Return (x, y) of the center of cell containing provided text 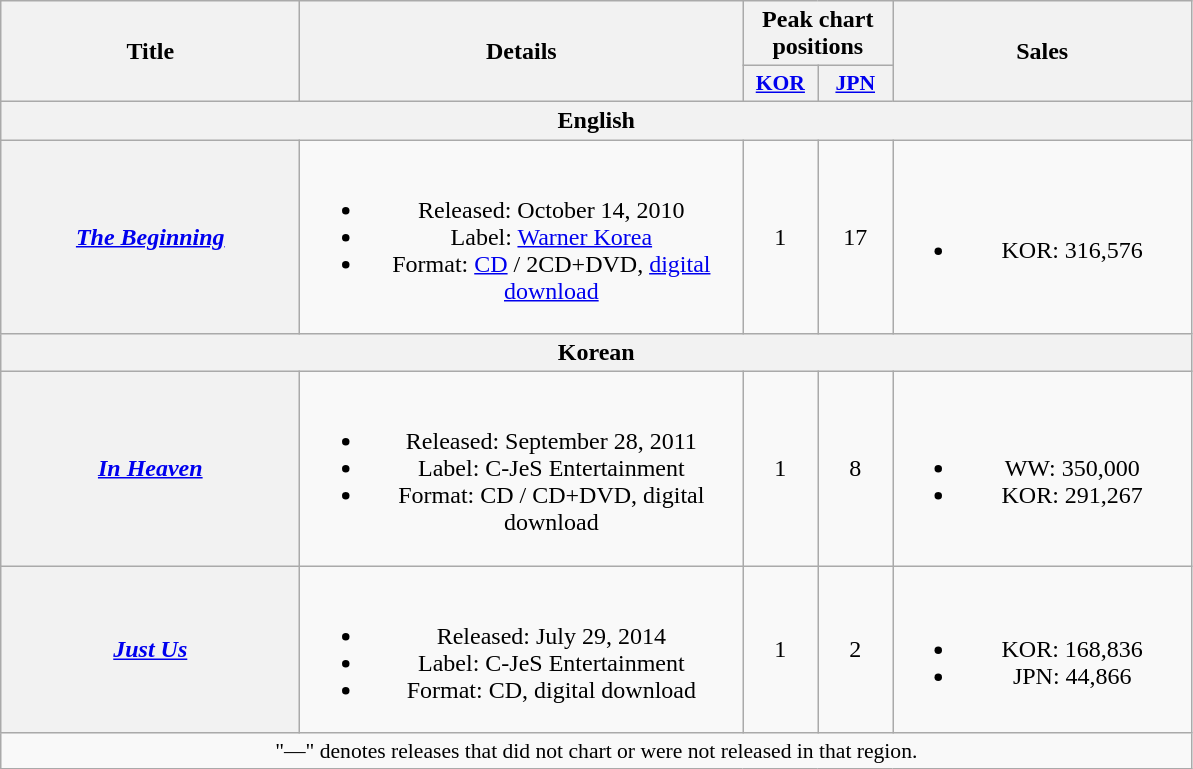
8 (856, 469)
The Beginning (150, 237)
17 (856, 237)
In Heaven (150, 469)
Released: July 29, 2014Label: C-JeS EntertainmentFormat: CD, digital download (522, 650)
Just Us (150, 650)
WW: 350,000KOR: 291,267 (1042, 469)
English (596, 120)
Peak chart positions (818, 34)
2 (856, 650)
Details (522, 52)
KOR (780, 84)
Sales (1042, 52)
JPN (856, 84)
Title (150, 52)
Released: October 14, 2010Label: Warner KoreaFormat: CD / 2CD+DVD, digital download (522, 237)
Korean (596, 353)
Released: September 28, 2011Label: C-JeS EntertainmentFormat: CD / CD+DVD, digital download (522, 469)
KOR: 168,836JPN: 44,866 (1042, 650)
"—" denotes releases that did not chart or were not released in that region. (596, 751)
KOR: 316,576 (1042, 237)
